Scan for the cell matching the given text and deliver its [X, Y] coordinate at center. 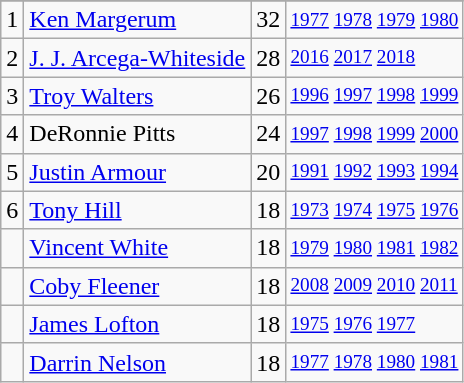
2 [12, 58]
2016 2017 2018 [374, 58]
32 [268, 20]
6 [12, 210]
3 [12, 96]
Tony Hill [138, 210]
Darrin Nelson [138, 362]
1 [12, 20]
5 [12, 172]
J. J. Arcega-Whiteside [138, 58]
28 [268, 58]
1996 1997 1998 1999 [374, 96]
Ken Margerum [138, 20]
Troy Walters [138, 96]
Vincent White [138, 248]
1979 1980 1981 1982 [374, 248]
20 [268, 172]
DeRonnie Pitts [138, 134]
James Lofton [138, 324]
1975 1976 1977 [374, 324]
1997 1998 1999 2000 [374, 134]
1973 1974 1975 1976 [374, 210]
1977 1978 1979 1980 [374, 20]
26 [268, 96]
4 [12, 134]
1977 1978 1980 1981 [374, 362]
Coby Fleener [138, 286]
24 [268, 134]
2008 2009 2010 2011 [374, 286]
Justin Armour [138, 172]
1991 1992 1993 1994 [374, 172]
